Search for the cell housing the specified text and yield its (x, y) center coordinate. 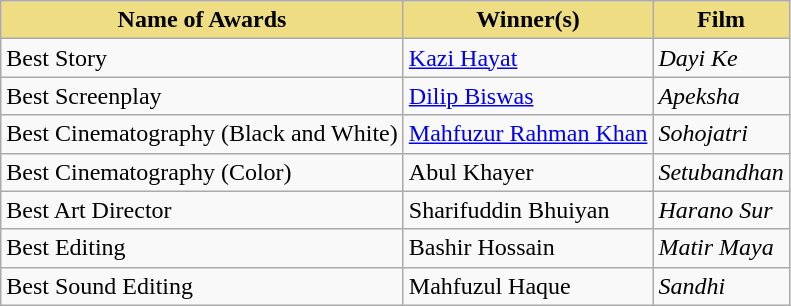
Harano Sur (721, 210)
Best Sound Editing (202, 286)
Best Cinematography (Color) (202, 172)
Best Art Director (202, 210)
Mahfuzul Haque (528, 286)
Dilip Biswas (528, 96)
Name of Awards (202, 20)
Winner(s) (528, 20)
Best Screenplay (202, 96)
Mahfuzur Rahman Khan (528, 134)
Film (721, 20)
Abul Khayer (528, 172)
Sharifuddin Bhuiyan (528, 210)
Best Story (202, 58)
Best Cinematography (Black and White) (202, 134)
Matir Maya (721, 248)
Apeksha (721, 96)
Sandhi (721, 286)
Setubandhan (721, 172)
Best Editing (202, 248)
Dayi Ke (721, 58)
Bashir Hossain (528, 248)
Sohojatri (721, 134)
Kazi Hayat (528, 58)
